Find where the given text appears and provide that cell's center as (x, y) coordinate. 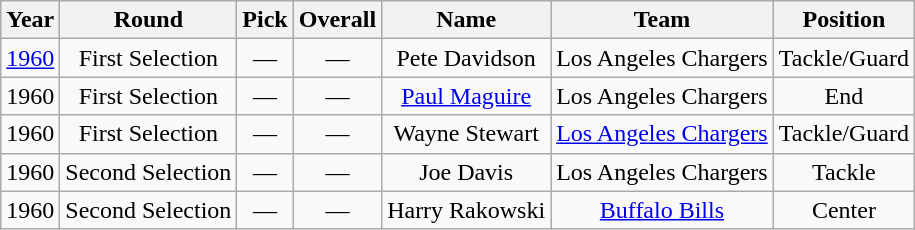
Paul Maguire (466, 96)
Center (844, 210)
Pete Davidson (466, 58)
Pick (265, 20)
Round (148, 20)
Harry Rakowski (466, 210)
Overall (337, 20)
Buffalo Bills (662, 210)
Name (466, 20)
Team (662, 20)
Year (30, 20)
Tackle (844, 172)
Wayne Stewart (466, 134)
Joe Davis (466, 172)
Position (844, 20)
End (844, 96)
